Find where the given text appears and provide that cell's center as (x, y) coordinate. 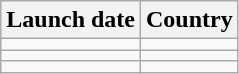
Launch date (71, 20)
Country (190, 20)
